Identify which cell holds the provided text, then report its [X, Y] central coordinate. 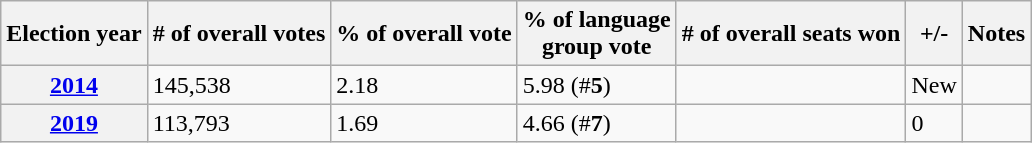
2019 [74, 123]
Notes [996, 34]
2014 [74, 85]
5.98 (#5) [596, 85]
# of overall votes [239, 34]
% of languagegroup vote [596, 34]
113,793 [239, 123]
# of overall seats won [791, 34]
Election year [74, 34]
145,538 [239, 85]
% of overall vote [424, 34]
+/- [934, 34]
New [934, 85]
2.18 [424, 85]
1.69 [424, 123]
4.66 (#7) [596, 123]
0 [934, 123]
